Detect which cell encompasses the target text, then output its [X, Y] center coordinate. 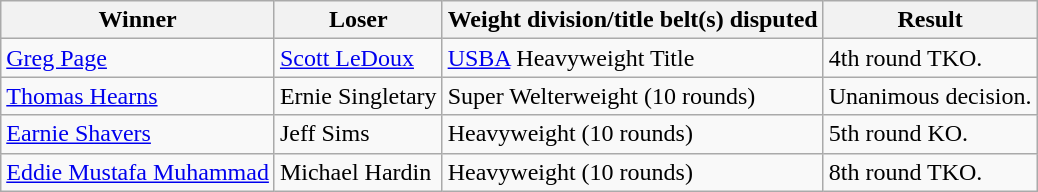
USBA Heavyweight Title [632, 58]
Super Welterweight (10 rounds) [632, 96]
Result [930, 20]
Ernie Singletary [358, 96]
Loser [358, 20]
Eddie Mustafa Muhammad [138, 172]
8th round TKO. [930, 172]
Winner [138, 20]
Michael Hardin [358, 172]
Weight division/title belt(s) disputed [632, 20]
Greg Page [138, 58]
Jeff Sims [358, 134]
Unanimous decision. [930, 96]
Earnie Shavers [138, 134]
Scott LeDoux [358, 58]
Thomas Hearns [138, 96]
4th round TKO. [930, 58]
5th round KO. [930, 134]
